Return the (x, y) coordinate for the center point of the cell that contains the specified text.  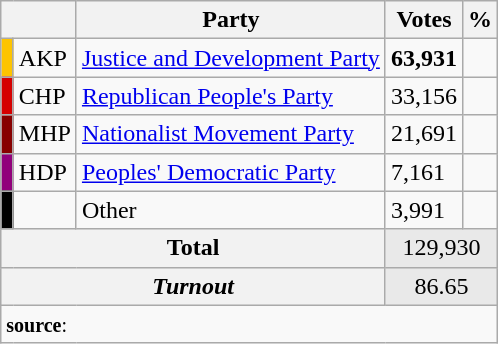
AKP (44, 58)
33,156 (424, 96)
21,691 (424, 134)
source: (250, 324)
Justice and Development Party (230, 58)
63,931 (424, 58)
Peoples' Democratic Party (230, 172)
% (480, 20)
Party (230, 20)
Total (194, 248)
7,161 (424, 172)
Other (230, 210)
MHP (44, 134)
Nationalist Movement Party (230, 134)
3,991 (424, 210)
Turnout (194, 286)
86.65 (441, 286)
Votes (424, 20)
CHP (44, 96)
HDP (44, 172)
129,930 (441, 248)
Republican People's Party (230, 96)
